Search for the cell housing the specified text and yield its [X, Y] center coordinate. 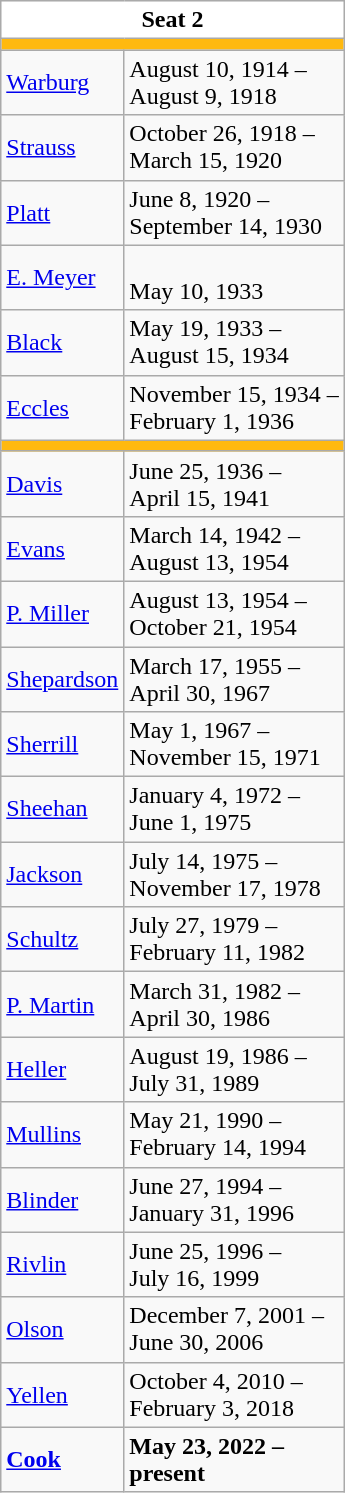
P. Martin [62, 1004]
May 23, 2022 –present [234, 1460]
Platt [62, 212]
Yellen [62, 1394]
Schultz [62, 940]
Seat 2 [172, 20]
June 8, 1920 –September 14, 1930 [234, 212]
August 10, 1914 –August 9, 1918 [234, 82]
October 4, 2010 –February 3, 2018 [234, 1394]
Rivlin [62, 1264]
Davis [62, 484]
July 27, 1979 –February 11, 1982 [234, 940]
January 4, 1972 –June 1, 1975 [234, 810]
June 25, 1996 –July 16, 1999 [234, 1264]
Eccles [62, 408]
June 27, 1994 –January 31, 1996 [234, 1200]
August 13, 1954 –October 21, 1954 [234, 614]
Olson [62, 1330]
Sheehan [62, 810]
May 10, 1933 [234, 278]
Sherrill [62, 744]
Shepardson [62, 678]
December 7, 2001 –June 30, 2006 [234, 1330]
October 26, 1918 –March 15, 1920 [234, 148]
Black [62, 342]
August 19, 1986 –July 31, 1989 [234, 1070]
Jackson [62, 874]
E. Meyer [62, 278]
March 17, 1955 –April 30, 1967 [234, 678]
Blinder [62, 1200]
Mullins [62, 1134]
June 25, 1936 –April 15, 1941 [234, 484]
P. Miller [62, 614]
March 31, 1982 –April 30, 1986 [234, 1004]
Warburg [62, 82]
May 21, 1990 –February 14, 1994 [234, 1134]
Strauss [62, 148]
March 14, 1942 –August 13, 1954 [234, 548]
Cook [62, 1460]
Evans [62, 548]
November 15, 1934 –February 1, 1936 [234, 408]
Heller [62, 1070]
May 19, 1933 –August 15, 1934 [234, 342]
May 1, 1967 –November 15, 1971 [234, 744]
July 14, 1975 –November 17, 1978 [234, 874]
